Determine the (X, Y) coordinate at the center of the cell enclosing the given text.  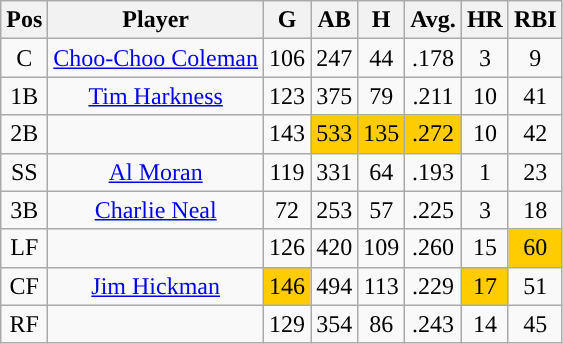
51 (535, 286)
253 (334, 210)
113 (382, 286)
57 (382, 210)
123 (288, 96)
41 (535, 96)
15 (484, 248)
SS (24, 172)
C (24, 58)
106 (288, 58)
126 (288, 248)
143 (288, 134)
109 (382, 248)
44 (382, 58)
375 (334, 96)
135 (382, 134)
.225 (434, 210)
64 (382, 172)
2B (24, 134)
Jim Hickman (156, 286)
.178 (434, 58)
Tim Harkness (156, 96)
533 (334, 134)
.260 (434, 248)
86 (382, 324)
1 (484, 172)
354 (334, 324)
72 (288, 210)
Avg. (434, 20)
129 (288, 324)
146 (288, 286)
494 (334, 286)
.229 (434, 286)
.272 (434, 134)
CF (24, 286)
.243 (434, 324)
3B (24, 210)
42 (535, 134)
Choo-Choo Coleman (156, 58)
9 (535, 58)
Al Moran (156, 172)
.193 (434, 172)
45 (535, 324)
Charlie Neal (156, 210)
18 (535, 210)
H (382, 20)
Player (156, 20)
LF (24, 248)
79 (382, 96)
17 (484, 286)
331 (334, 172)
119 (288, 172)
HR (484, 20)
G (288, 20)
247 (334, 58)
RF (24, 324)
14 (484, 324)
420 (334, 248)
Pos (24, 20)
23 (535, 172)
1B (24, 96)
60 (535, 248)
.211 (434, 96)
AB (334, 20)
RBI (535, 20)
